For the text-containing cell, return its midpoint in (X, Y) coordinate format. 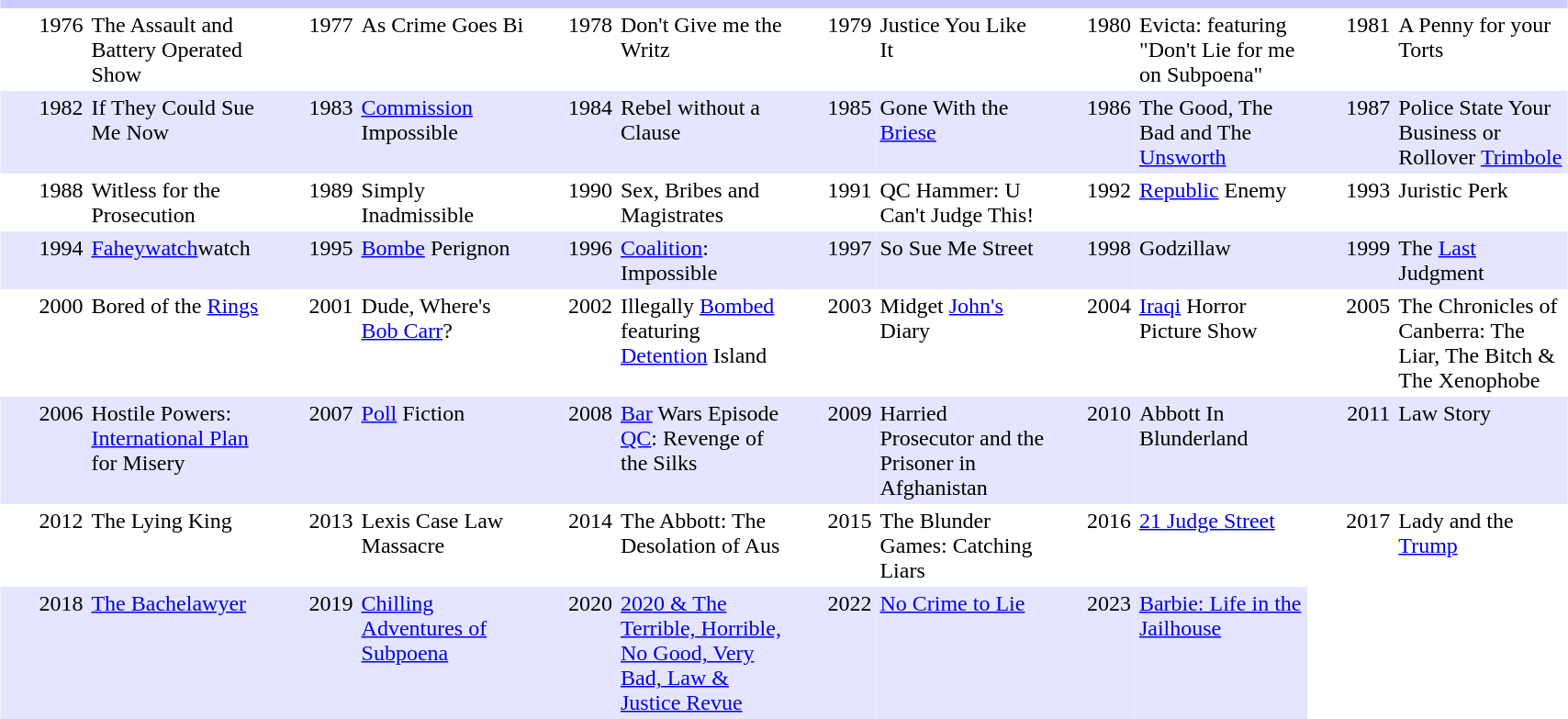
1980 (1092, 50)
1989 (314, 202)
2011 (1351, 450)
As Crime Goes Bi (443, 50)
Poll Fiction (443, 450)
Republic Enemy (1221, 202)
Barbie: Life in the Jailhouse (1221, 653)
2001 (314, 343)
2002 (573, 343)
2014 (573, 545)
1995 (314, 261)
1978 (573, 50)
2020 & The Terrible, Horrible, No Good, Very Bad, Law & Justice Revue (702, 653)
1993 (1351, 202)
Bombe Perignon (443, 261)
2020 (573, 653)
21 Judge Street (1221, 545)
2004 (1092, 343)
The Blunder Games: Catching Liars (962, 545)
Coalition: Impossible (702, 261)
1990 (573, 202)
Gone With the Briese (962, 132)
1997 (833, 261)
1994 (44, 261)
1999 (1351, 261)
Illegally Bombed featuring Detention Island (702, 343)
Simply Inadmissible (443, 202)
So Sue Me Street (962, 261)
1991 (833, 202)
The Bachelawyer (179, 653)
2007 (314, 450)
The Last Judgment (1481, 261)
Commission Impossible (443, 132)
2019 (314, 653)
2008 (573, 450)
The Chronicles of Canberra: The Liar, The Bitch & The Xenophobe (1481, 343)
2009 (833, 450)
Hostile Powers: International Plan for Misery (179, 450)
2017 (1351, 545)
The Lying King (179, 545)
The Abbott: The Desolation of Aus (702, 545)
2015 (833, 545)
The Good, The Bad and The Unsworth (1221, 132)
2006 (44, 450)
1981 (1351, 50)
QC Hammer: U Can't Judge This! (962, 202)
Lexis Case Law Massacre (443, 545)
2000 (44, 343)
Faheywatchwatch (179, 261)
1983 (314, 132)
Don't Give me the Writz (702, 50)
2012 (44, 545)
1987 (1351, 132)
Juristic Perk (1481, 202)
Law Story (1481, 450)
The Assault and Battery Operated Show (179, 50)
Chilling Adventures of Subpoena (443, 653)
2013 (314, 545)
1976 (44, 50)
2022 (833, 653)
2003 (833, 343)
Police State Your Business or Rollover Trimbole (1481, 132)
Midget John's Diary (962, 343)
1998 (1092, 261)
Dude, Where's Bob Carr? (443, 343)
2005 (1351, 343)
1985 (833, 132)
Godzillaw (1221, 261)
2010 (1092, 450)
A Penny for your Torts (1481, 50)
Bored of the Rings (179, 343)
1996 (573, 261)
2018 (44, 653)
If They Could Sue Me Now (179, 132)
1982 (44, 132)
Rebel without a Clause (702, 132)
1979 (833, 50)
1986 (1092, 132)
Abbott In Blunderland (1221, 450)
1984 (573, 132)
Witless for the Prosecution (179, 202)
No Crime to Lie (962, 653)
1988 (44, 202)
2016 (1092, 545)
1977 (314, 50)
Iraqi Horror Picture Show (1221, 343)
Bar Wars Episode QC: Revenge of the Silks (702, 450)
Sex, Bribes and Magistrates (702, 202)
Evicta: featuring "Don't Lie for me on Subpoena" (1221, 50)
Lady and the Trump (1481, 545)
1992 (1092, 202)
Harried Prosecutor and the Prisoner in Afghanistan (962, 450)
Justice You Like It (962, 50)
2023 (1092, 653)
